Pinpoint the cell where the given text exists, returning its [X, Y] midpoint coordinate. 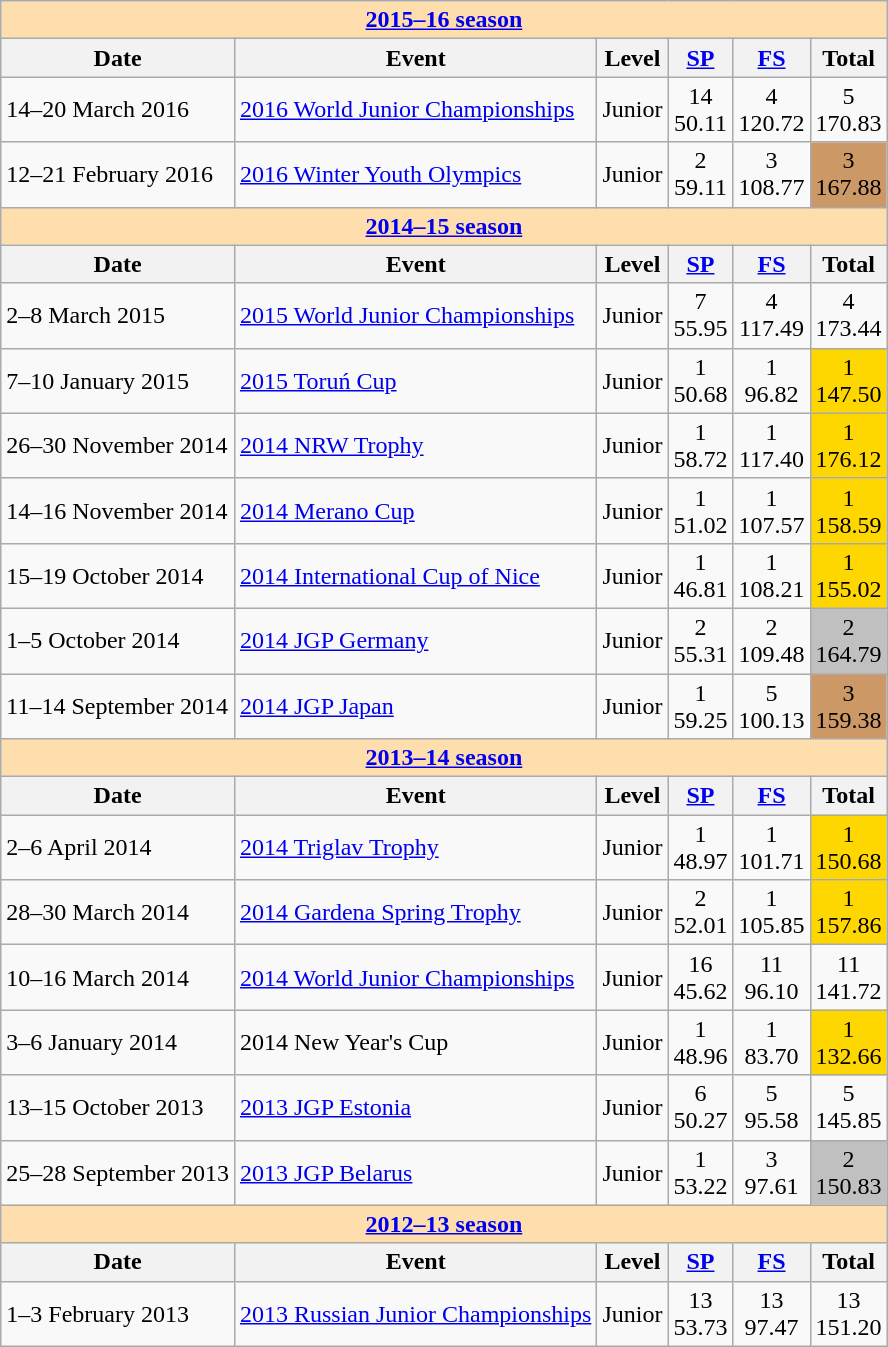
25–28 September 2013 [118, 1172]
1–5 October 2014 [118, 640]
1 155.02 [848, 576]
11 141.72 [848, 978]
12–21 February 2016 [118, 174]
16 45.62 [700, 978]
3 108.77 [772, 174]
1 176.12 [848, 446]
14–16 November 2014 [118, 510]
2 150.83 [848, 1172]
14 50.11 [700, 110]
2014–15 season [444, 226]
2016 World Junior Championships [415, 110]
2014 World Junior Championships [415, 978]
2–8 March 2015 [118, 316]
1 158.59 [848, 510]
2013 Russian Junior Championships [415, 1314]
2013–14 season [444, 758]
2013 JGP Estonia [415, 1108]
13 97.47 [772, 1314]
1 157.86 [848, 912]
1 48.97 [700, 848]
2 59.11 [700, 174]
13 151.20 [848, 1314]
1 50.68 [700, 380]
1 105.85 [772, 912]
1 46.81 [700, 576]
3 159.38 [848, 706]
6 50.27 [700, 1108]
4 117.49 [772, 316]
1 147.50 [848, 380]
1 107.57 [772, 510]
2014 JGP Germany [415, 640]
1–3 February 2013 [118, 1314]
3 97.61 [772, 1172]
1 117.40 [772, 446]
3–6 January 2014 [118, 1042]
4 120.72 [772, 110]
2014 NRW Trophy [415, 446]
2 55.31 [700, 640]
2015 Toruń Cup [415, 380]
2014 JGP Japan [415, 706]
2015–16 season [444, 20]
2014 Gardena Spring Trophy [415, 912]
2016 Winter Youth Olympics [415, 174]
2014 International Cup of Nice [415, 576]
13 53.73 [700, 1314]
2–6 April 2014 [118, 848]
1 48.96 [700, 1042]
15–19 October 2014 [118, 576]
1 96.82 [772, 380]
10–16 March 2014 [118, 978]
2 52.01 [700, 912]
2012–13 season [444, 1224]
7 55.95 [700, 316]
2013 JGP Belarus [415, 1172]
1 59.25 [700, 706]
1 101.71 [772, 848]
2014 Merano Cup [415, 510]
1 150.68 [848, 848]
5 145.85 [848, 1108]
1 51.02 [700, 510]
1 132.66 [848, 1042]
13–15 October 2013 [118, 1108]
2014 New Year's Cup [415, 1042]
5 95.58 [772, 1108]
2 109.48 [772, 640]
5 170.83 [848, 110]
28–30 March 2014 [118, 912]
7–10 January 2015 [118, 380]
4 173.44 [848, 316]
2014 Triglav Trophy [415, 848]
26–30 November 2014 [118, 446]
5 100.13 [772, 706]
1 58.72 [700, 446]
3 167.88 [848, 174]
14–20 March 2016 [118, 110]
1 83.70 [772, 1042]
1 53.22 [700, 1172]
1 108.21 [772, 576]
2 164.79 [848, 640]
11–14 September 2014 [118, 706]
11 96.10 [772, 978]
2015 World Junior Championships [415, 316]
